Locate the cell with the specified text and output its (x, y) center coordinate. 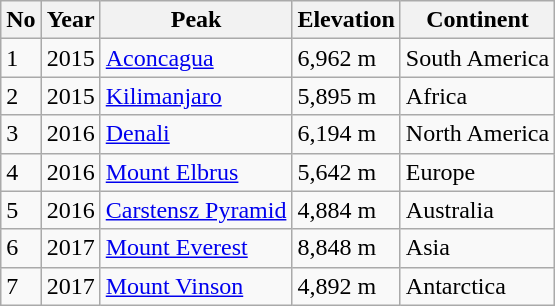
5,895 m (346, 96)
South America (477, 58)
5 (21, 210)
1 (21, 58)
6,962 m (346, 58)
Antarctica (477, 286)
Africa (477, 96)
4,884 m (346, 210)
7 (21, 286)
Elevation (346, 20)
Mount Elbrus (196, 172)
8,848 m (346, 248)
Denali (196, 134)
4 (21, 172)
6 (21, 248)
Aconcagua (196, 58)
Mount Everest (196, 248)
Carstensz Pyramid (196, 210)
Australia (477, 210)
North America (477, 134)
Asia (477, 248)
Europe (477, 172)
Continent (477, 20)
6,194 m (346, 134)
No (21, 20)
5,642 m (346, 172)
2 (21, 96)
Year (70, 20)
Peak (196, 20)
Mount Vinson (196, 286)
Kilimanjaro (196, 96)
3 (21, 134)
4,892 m (346, 286)
